Pinpoint the cell where the given text exists, returning its [X, Y] midpoint coordinate. 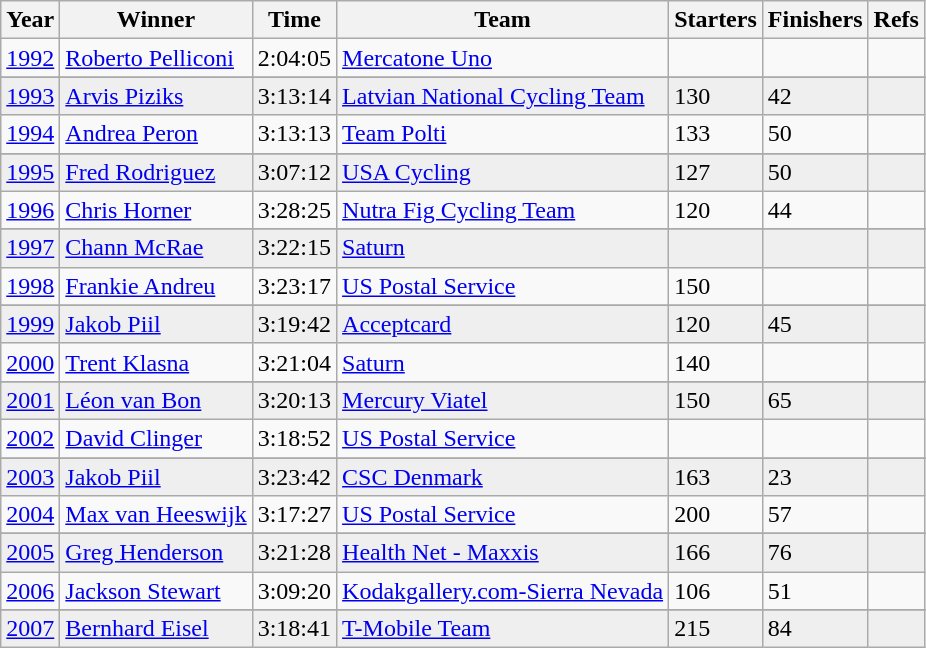
Bernhard Eisel [156, 629]
1997 [30, 248]
3:21:04 [294, 362]
Arvis Piziks [156, 96]
44 [815, 210]
Time [294, 20]
130 [716, 96]
T-Mobile Team [503, 629]
Trent Klasna [156, 362]
Chris Horner [156, 210]
Team [503, 20]
Team Polti [503, 134]
84 [815, 629]
3:21:28 [294, 553]
2:04:05 [294, 58]
1998 [30, 286]
3:20:13 [294, 400]
200 [716, 515]
3:17:27 [294, 515]
1992 [30, 58]
45 [815, 324]
2005 [30, 553]
1996 [30, 210]
2004 [30, 515]
3:13:13 [294, 134]
Léon van Bon [156, 400]
Mercury Viatel [503, 400]
USA Cycling [503, 172]
65 [815, 400]
133 [716, 134]
Max van Heeswijk [156, 515]
3:28:25 [294, 210]
57 [815, 515]
Acceptcard [503, 324]
3:18:52 [294, 438]
1995 [30, 172]
140 [716, 362]
3:22:15 [294, 248]
1993 [30, 96]
2007 [30, 629]
1999 [30, 324]
2006 [30, 591]
CSC Denmark [503, 477]
3:09:20 [294, 591]
3:13:14 [294, 96]
Kodakgallery.com-Sierra Nevada [503, 591]
Chann McRae [156, 248]
Andrea Peron [156, 134]
Nutra Fig Cycling Team [503, 210]
2001 [30, 400]
Frankie Andreu [156, 286]
Year [30, 20]
David Clinger [156, 438]
166 [716, 553]
Finishers [815, 20]
3:23:42 [294, 477]
51 [815, 591]
163 [716, 477]
23 [815, 477]
3:19:42 [294, 324]
2000 [30, 362]
Latvian National Cycling Team [503, 96]
215 [716, 629]
Health Net - Maxxis [503, 553]
3:07:12 [294, 172]
3:23:17 [294, 286]
Starters [716, 20]
Roberto Pelliconi [156, 58]
106 [716, 591]
Fred Rodriguez [156, 172]
Greg Henderson [156, 553]
Mercatone Uno [503, 58]
2002 [30, 438]
42 [815, 96]
Jackson Stewart [156, 591]
3:18:41 [294, 629]
127 [716, 172]
Winner [156, 20]
Refs [896, 20]
76 [815, 553]
1994 [30, 134]
2003 [30, 477]
